Scan for the cell matching the given text and deliver its [x, y] coordinate at center. 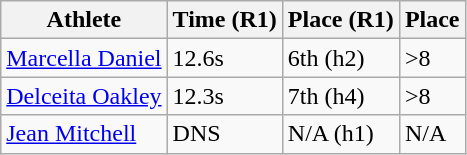
Delceita Oakley [84, 96]
DNS [224, 134]
Athlete [84, 20]
Place (R1) [340, 20]
12.3s [224, 96]
N/A [432, 134]
N/A (h1) [340, 134]
Place [432, 20]
12.6s [224, 58]
Marcella Daniel [84, 58]
6th (h2) [340, 58]
Time (R1) [224, 20]
7th (h4) [340, 96]
Jean Mitchell [84, 134]
